Return [X, Y] of the center of cell containing provided text 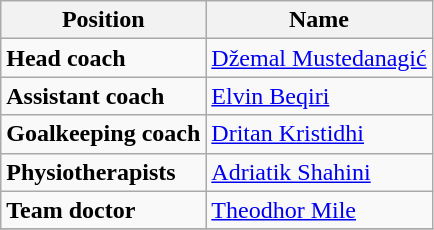
Name [319, 20]
Dritan Kristidhi [319, 134]
Goalkeeping coach [104, 134]
Physiotherapists [104, 172]
Džemal Mustedanagić [319, 58]
Elvin Beqiri [319, 96]
Head coach [104, 58]
Position [104, 20]
Theodhor Mile [319, 210]
Assistant coach [104, 96]
Adriatik Shahini [319, 172]
Team doctor [104, 210]
